Find where the given text appears and provide that cell's center as (x, y) coordinate. 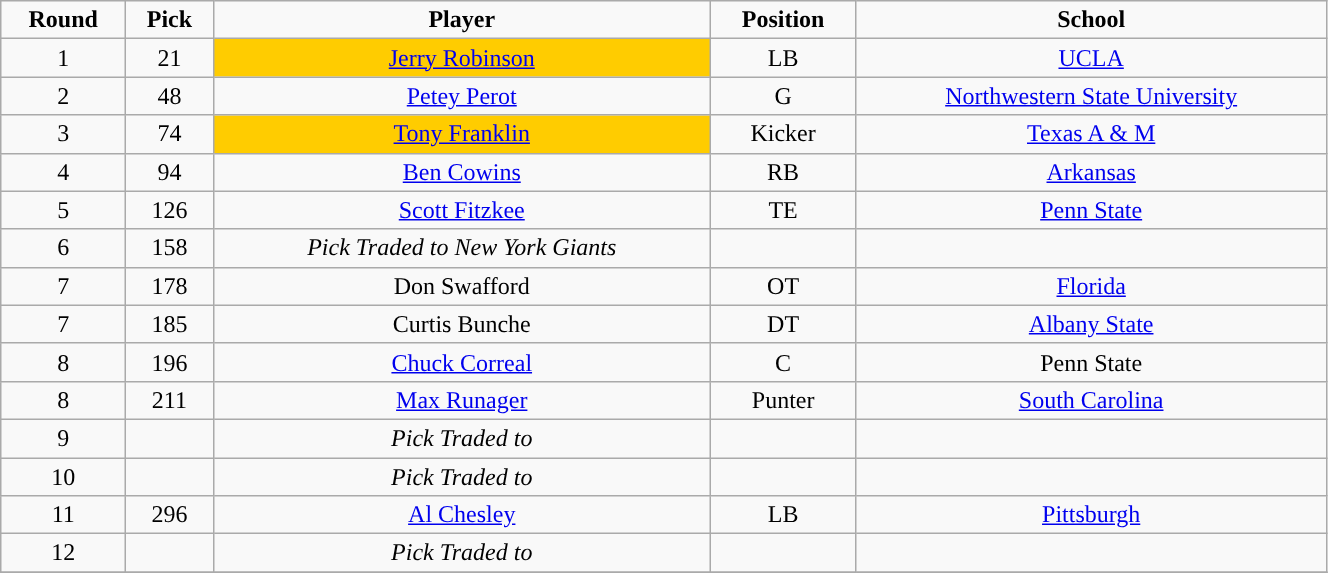
C (783, 362)
6 (64, 248)
Tony Franklin (462, 134)
10 (64, 477)
158 (170, 248)
5 (64, 210)
Punter (783, 400)
9 (64, 438)
Chuck Correal (462, 362)
178 (170, 286)
74 (170, 134)
Scott Fitzkee (462, 210)
RB (783, 172)
Pick Traded to New York Giants (462, 248)
2 (64, 96)
Florida (1092, 286)
Player (462, 20)
Arkansas (1092, 172)
Texas A & M (1092, 134)
Kicker (783, 134)
Pick (170, 20)
296 (170, 515)
Round (64, 20)
Don Swafford (462, 286)
Petey Perot (462, 96)
Max Runager (462, 400)
11 (64, 515)
3 (64, 134)
48 (170, 96)
School (1092, 20)
Northwestern State University (1092, 96)
UCLA (1092, 58)
185 (170, 324)
196 (170, 362)
Position (783, 20)
Albany State (1092, 324)
21 (170, 58)
211 (170, 400)
1 (64, 58)
TE (783, 210)
Pittsburgh (1092, 515)
DT (783, 324)
4 (64, 172)
OT (783, 286)
Ben Cowins (462, 172)
12 (64, 553)
126 (170, 210)
Curtis Bunche (462, 324)
Al Chesley (462, 515)
South Carolina (1092, 400)
G (783, 96)
Jerry Robinson (462, 58)
94 (170, 172)
